Find where the given text appears and provide that cell's center as [x, y] coordinate. 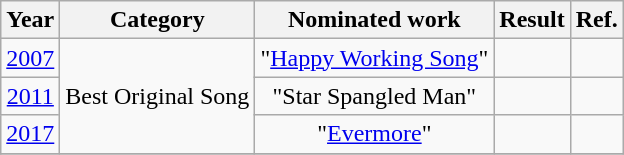
"Happy Working Song" [374, 58]
2011 [30, 96]
"Star Spangled Man" [374, 96]
Result [532, 20]
Category [158, 20]
Ref. [596, 20]
2017 [30, 134]
Best Original Song [158, 96]
2007 [30, 58]
"Evermore" [374, 134]
Year [30, 20]
Nominated work [374, 20]
